Locate the cell with the specified text and output its (X, Y) center coordinate. 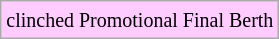
clinched Promotional Final Berth (140, 20)
